Return (x, y) of the center of cell containing provided text 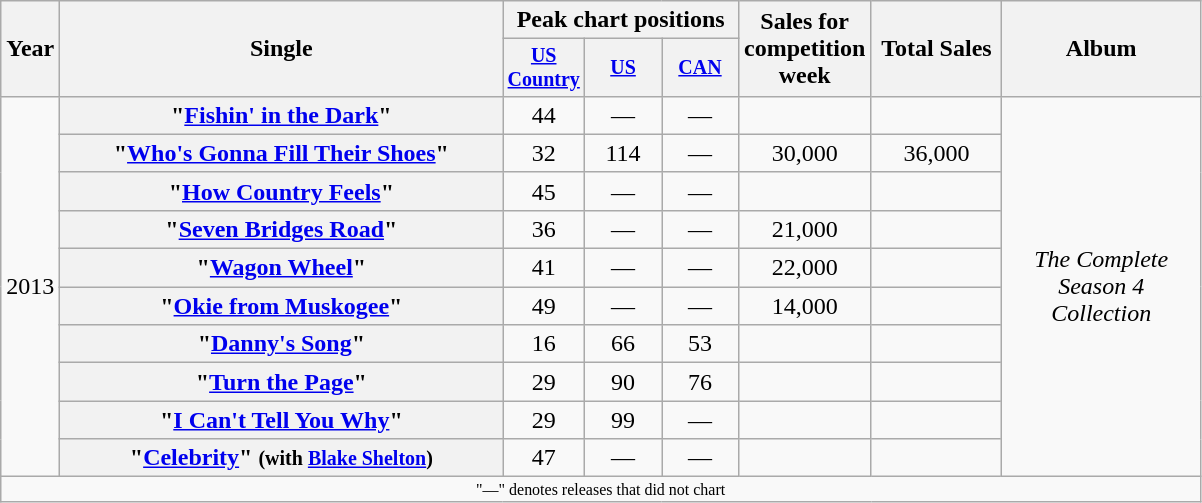
Sales for competition week (804, 49)
"I Can't Tell You Why" (282, 420)
"Wagon Wheel" (282, 268)
US Country (544, 68)
76 (700, 382)
"Okie from Muskogee" (282, 306)
49 (544, 306)
47 (544, 458)
"Who's Gonna Fill Their Shoes" (282, 153)
32 (544, 153)
114 (624, 153)
66 (624, 344)
53 (700, 344)
Single (282, 49)
99 (624, 420)
"Celebrity" (with Blake Shelton) (282, 458)
36 (544, 229)
US (624, 68)
The Complete Season 4 Collection (1102, 286)
Total Sales (936, 49)
41 (544, 268)
"Seven Bridges Road" (282, 229)
14,000 (804, 306)
"Turn the Page" (282, 382)
Peak chart positions (621, 20)
45 (544, 191)
30,000 (804, 153)
Year (30, 49)
36,000 (936, 153)
"Fishin' in the Dark" (282, 115)
21,000 (804, 229)
"—" denotes releases that did not chart (601, 489)
CAN (700, 68)
2013 (30, 286)
"Danny's Song" (282, 344)
Album (1102, 49)
"How Country Feels" (282, 191)
90 (624, 382)
16 (544, 344)
44 (544, 115)
22,000 (804, 268)
